For the text-containing cell, return its midpoint in [X, Y] coordinate format. 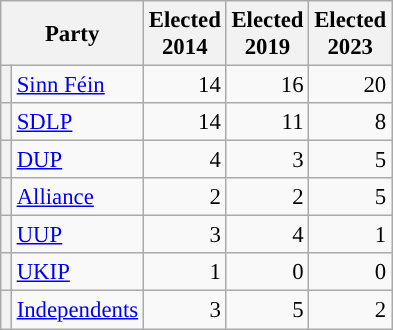
8 [350, 122]
SDLP [77, 122]
DUP [77, 160]
11 [268, 122]
UUP [77, 235]
Elected 2019 [268, 34]
Alliance [77, 197]
Party [72, 34]
Elected 2014 [184, 34]
Sinn Féin [77, 85]
16 [268, 85]
Independents [77, 310]
Elected 2023 [350, 34]
20 [350, 85]
UKIP [77, 273]
